Provide the [X, Y] coordinate of the cell's center where the given text is located.  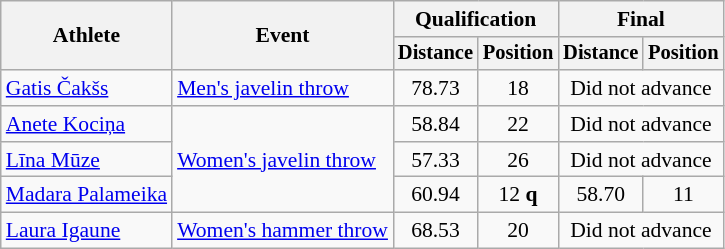
20 [518, 231]
Līna Mūze [86, 160]
58.84 [436, 124]
Qualification [476, 19]
Women's hammer throw [282, 231]
18 [518, 88]
Men's javelin throw [282, 88]
57.33 [436, 160]
11 [683, 195]
Athlete [86, 36]
58.70 [600, 195]
Final [640, 19]
26 [518, 160]
Anete Kociņa [86, 124]
Gatis Čakšs [86, 88]
60.94 [436, 195]
12 q [518, 195]
78.73 [436, 88]
Laura Igaune [86, 231]
Event [282, 36]
22 [518, 124]
Madara Palameika [86, 195]
Women's javelin throw [282, 160]
68.53 [436, 231]
